Pinpoint the cell where the given text exists, returning its [x, y] midpoint coordinate. 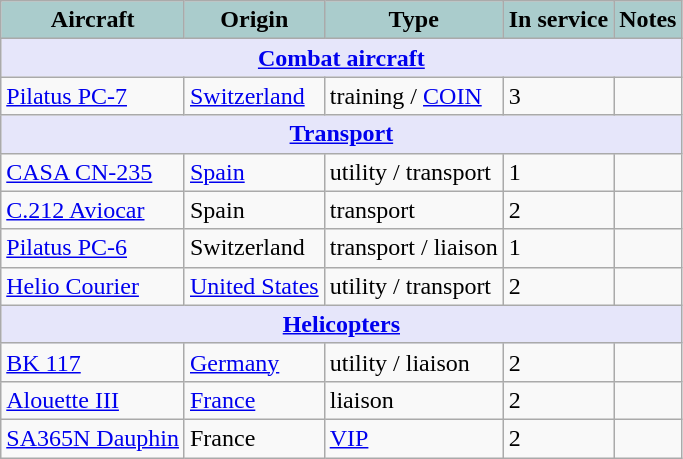
C.212 Aviocar [93, 210]
Transport [342, 134]
Combat aircraft [342, 58]
Helio Courier [93, 286]
CASA CN-235 [93, 172]
United States [254, 286]
Type [414, 20]
3 [558, 96]
Aircraft [93, 20]
transport / liaison [414, 248]
Notes [648, 20]
liaison [414, 400]
transport [414, 210]
SA365N Dauphin [93, 438]
Pilatus PC-7 [93, 96]
training / COIN [414, 96]
Germany [254, 362]
Pilatus PC-6 [93, 248]
utility / liaison [414, 362]
In service [558, 20]
Alouette III [93, 400]
BK 117 [93, 362]
Helicopters [342, 324]
Origin [254, 20]
VIP [414, 438]
